Scan for the cell matching the given text and deliver its [X, Y] coordinate at center. 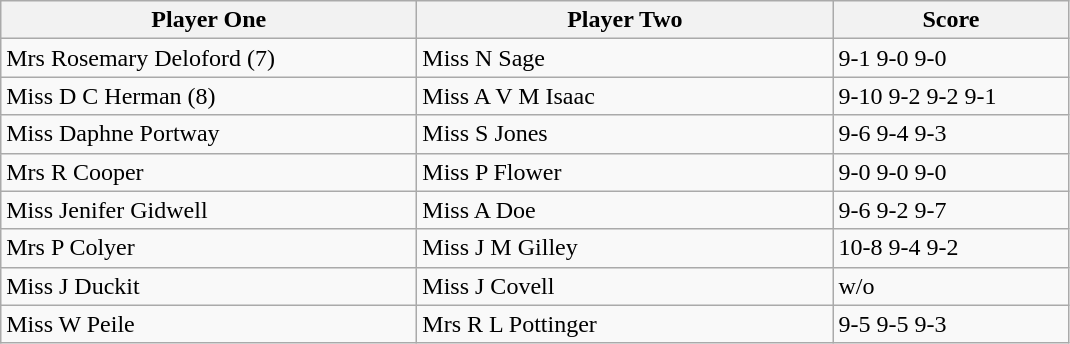
9-6 9-4 9-3 [951, 134]
Score [951, 20]
Mrs Rosemary Deloford (7) [209, 58]
Mrs P Colyer [209, 248]
Miss N Sage [625, 58]
w/o [951, 286]
Miss Jenifer Gidwell [209, 210]
Miss A Doe [625, 210]
Miss S Jones [625, 134]
Mrs R L Pottinger [625, 324]
9-10 9-2 9-2 9-1 [951, 96]
Miss D C Herman (8) [209, 96]
9-6 9-2 9-7 [951, 210]
Miss P Flower [625, 172]
Miss J Duckit [209, 286]
Miss Daphne Portway [209, 134]
Miss W Peile [209, 324]
9-1 9-0 9-0 [951, 58]
10-8 9-4 9-2 [951, 248]
Miss J M Gilley [625, 248]
9-5 9-5 9-3 [951, 324]
Player Two [625, 20]
Miss J Covell [625, 286]
Player One [209, 20]
9-0 9-0 9-0 [951, 172]
Miss A V M Isaac [625, 96]
Mrs R Cooper [209, 172]
